Output the [x, y] coordinate of the center of the cell containing the given text.  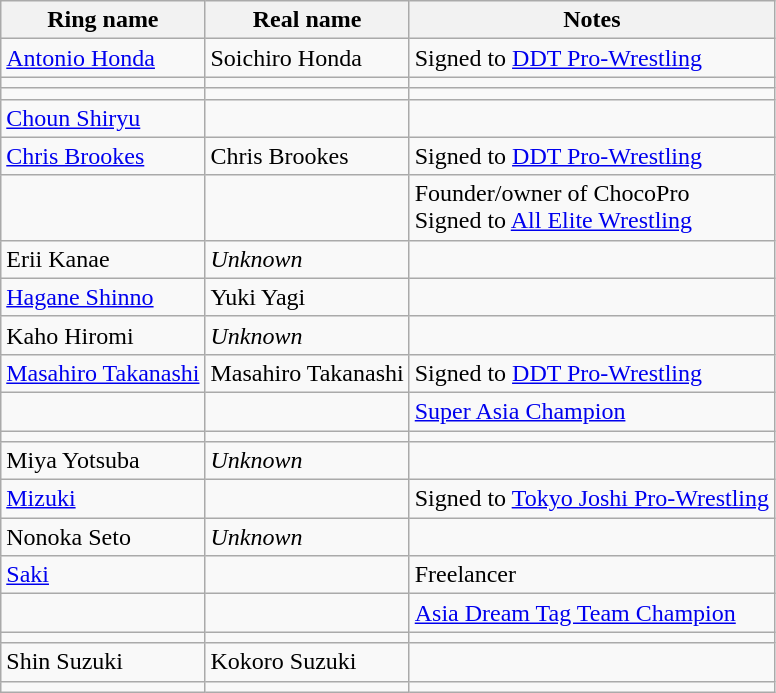
Super Asia Champion [592, 411]
Nonoka Seto [103, 537]
Freelancer [592, 575]
Yuki Yagi [307, 297]
Hagane Shinno [103, 297]
Signed to Tokyo Joshi Pro-Wrestling [592, 499]
Antonio Honda [103, 58]
Saki [103, 575]
Choun Shiryu [103, 118]
Kaho Hiromi [103, 335]
Founder/owner of ChocoProSigned to All Elite Wrestling [592, 208]
Miya Yotsuba [103, 461]
Kokoro Suzuki [307, 662]
Notes [592, 20]
Real name [307, 20]
Erii Kanae [103, 259]
Asia Dream Tag Team Champion [592, 613]
Soichiro Honda [307, 58]
Mizuki [103, 499]
Ring name [103, 20]
Shin Suzuki [103, 662]
